Locate the cell with the specified text and output its (x, y) center coordinate. 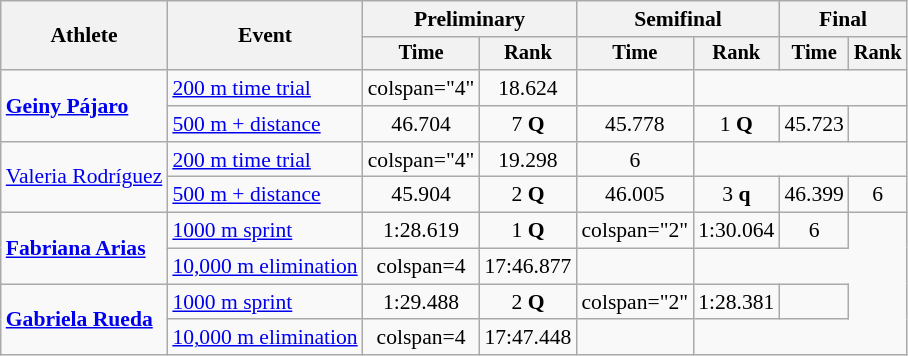
Gabriela Rueda (84, 320)
46.399 (814, 195)
17:46.877 (528, 267)
Athlete (84, 36)
Fabriana Arias (84, 248)
3 q (736, 195)
7 Q (528, 124)
1:30.064 (736, 231)
Semifinal (678, 19)
45.904 (422, 195)
1:29.488 (422, 302)
Final (842, 19)
19.298 (528, 160)
45.723 (814, 124)
45.778 (634, 124)
18.624 (528, 88)
46.704 (422, 124)
1:28.619 (422, 231)
Preliminary (470, 19)
1:28.381 (736, 302)
Geiny Pájaro (84, 106)
46.005 (634, 195)
Valeria Rodríguez (84, 178)
17:47.448 (528, 338)
Event (264, 36)
